From the cell containing the given text, extract its center point as (X, Y) coordinate. 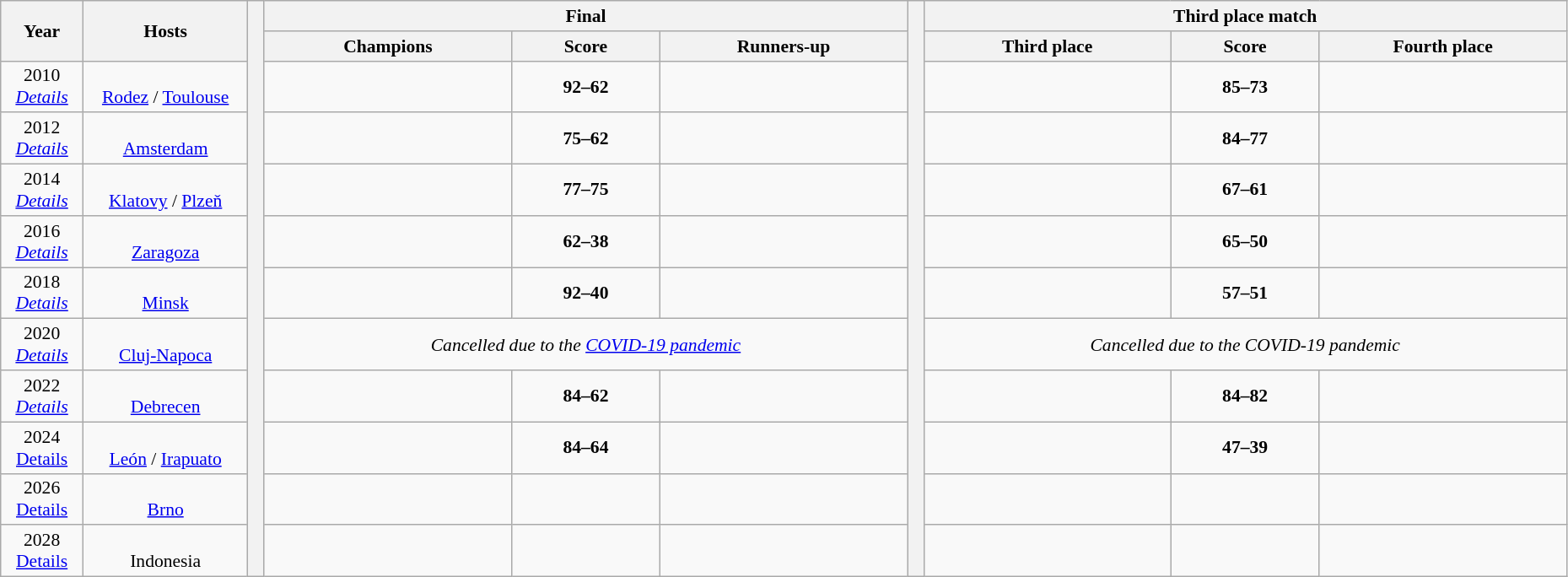
Runners-up (783, 46)
84–82 (1245, 396)
92–40 (586, 294)
Minsk (165, 294)
Indonesia (165, 552)
2026Details (42, 499)
Third place match (1245, 16)
2010Details (42, 86)
Debrecen (165, 396)
Champions (388, 46)
2020Details (42, 344)
Zaragoza (165, 241)
92–62 (586, 86)
Cluj-Napoca (165, 344)
84–77 (1245, 138)
Brno (165, 499)
57–51 (1245, 294)
2018Details (42, 294)
85–73 (1245, 86)
2024Details (42, 447)
84–64 (586, 447)
2016Details (42, 241)
Final (585, 16)
Amsterdam (165, 138)
Third place (1048, 46)
67–61 (1245, 191)
Hosts (165, 30)
62–38 (586, 241)
65–50 (1245, 241)
84–62 (586, 396)
2028Details (42, 552)
León / Irapuato (165, 447)
77–75 (586, 191)
47–39 (1245, 447)
2022Details (42, 396)
Rodez / Toulouse (165, 86)
2012Details (42, 138)
Klatovy / Plzeň (165, 191)
Year (42, 30)
Fourth place (1442, 46)
2014Details (42, 191)
75–62 (586, 138)
